Return the (x, y) coordinate for the center point of the cell that contains the specified text.  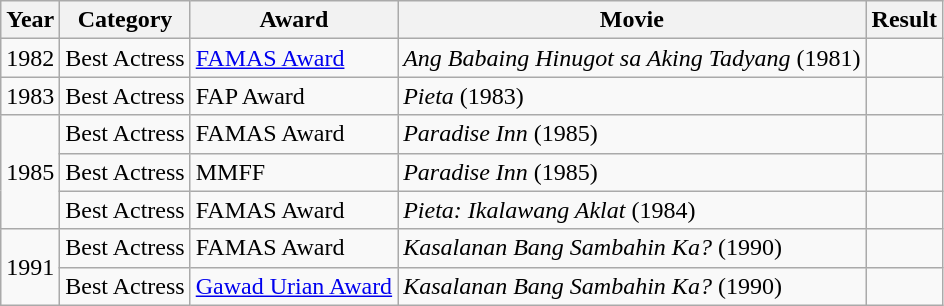
Pieta: Ikalawang Aklat (1984) (632, 210)
1991 (30, 267)
Result (904, 20)
1982 (30, 58)
Category (125, 20)
FAP Award (294, 96)
MMFF (294, 172)
Pieta (1983) (632, 96)
Gawad Urian Award (294, 286)
Year (30, 20)
1985 (30, 172)
1983 (30, 96)
Award (294, 20)
Ang Babaing Hinugot sa Aking Tadyang (1981) (632, 58)
Movie (632, 20)
